Identify which cell holds the provided text, then report its (X, Y) central coordinate. 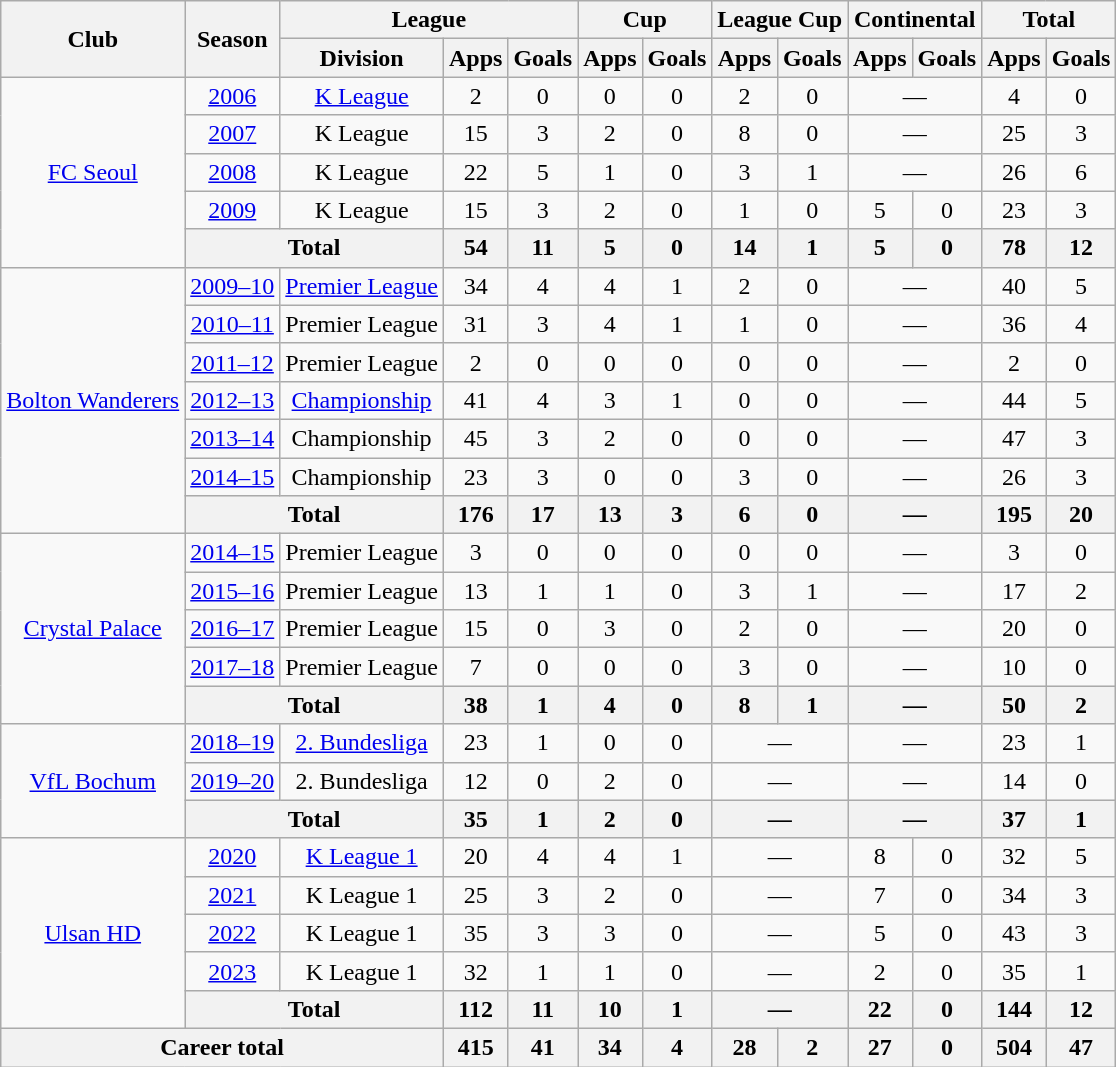
2018–19 (232, 743)
2010–11 (232, 324)
27 (880, 1047)
176 (475, 515)
37 (1014, 819)
112 (475, 1009)
2015–16 (232, 591)
Cup (645, 20)
2019–20 (232, 781)
2009 (232, 210)
415 (475, 1047)
144 (1014, 1009)
2007 (232, 134)
Season (232, 39)
50 (1014, 705)
28 (744, 1047)
54 (475, 248)
2012–13 (232, 400)
Ulsan HD (93, 933)
40 (1014, 286)
195 (1014, 515)
Club (93, 39)
2011–12 (232, 362)
78 (1014, 248)
504 (1014, 1047)
Career total (222, 1047)
2022 (232, 933)
2020 (232, 857)
Continental (915, 20)
2008 (232, 172)
VfL Bochum (93, 781)
2021 (232, 895)
League (429, 20)
36 (1014, 324)
44 (1014, 400)
Bolton Wanderers (93, 400)
31 (475, 324)
2006 (232, 96)
2013–14 (232, 438)
45 (475, 438)
FC Seoul (93, 172)
2016–17 (232, 629)
2017–18 (232, 667)
Division (362, 58)
2023 (232, 971)
43 (1014, 933)
38 (475, 705)
League Cup (780, 20)
2009–10 (232, 286)
Crystal Palace (93, 629)
